From the cell containing the given text, extract its center point as (X, Y) coordinate. 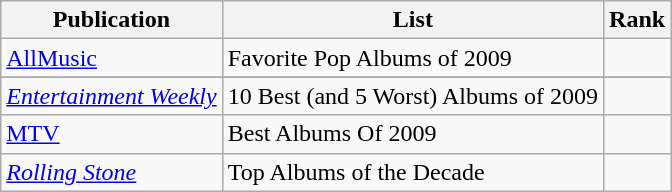
Rank (638, 20)
Favorite Pop Albums of 2009 (412, 58)
Entertainment Weekly (112, 96)
Publication (112, 20)
Best Albums Of 2009 (412, 134)
Rolling Stone (112, 172)
10 Best (and 5 Worst) Albums of 2009 (412, 96)
Top Albums of the Decade (412, 172)
AllMusic (112, 58)
List (412, 20)
MTV (112, 134)
